Detect which cell encompasses the target text, then output its [x, y] center coordinate. 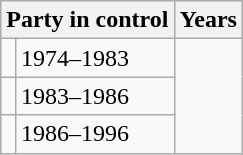
1986–1996 [94, 134]
Party in control [88, 20]
1983–1986 [94, 96]
1974–1983 [94, 58]
Years [208, 20]
